Locate the cell with the specified text and output its [x, y] center coordinate. 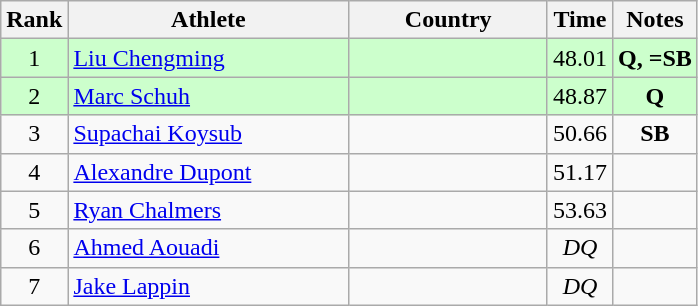
Rank [34, 20]
5 [34, 210]
Ryan Chalmers [208, 210]
48.01 [580, 58]
Marc Schuh [208, 96]
Notes [656, 20]
3 [34, 134]
2 [34, 96]
48.87 [580, 96]
SB [656, 134]
7 [34, 286]
4 [34, 172]
Country [448, 20]
1 [34, 58]
50.66 [580, 134]
Time [580, 20]
Supachai Koysub [208, 134]
53.63 [580, 210]
Athlete [208, 20]
Q [656, 96]
Jake Lappin [208, 286]
6 [34, 248]
Alexandre Dupont [208, 172]
Q, =SB [656, 58]
Ahmed Aouadi [208, 248]
51.17 [580, 172]
Liu Chengming [208, 58]
